From the cell containing the given text, extract its center point as (x, y) coordinate. 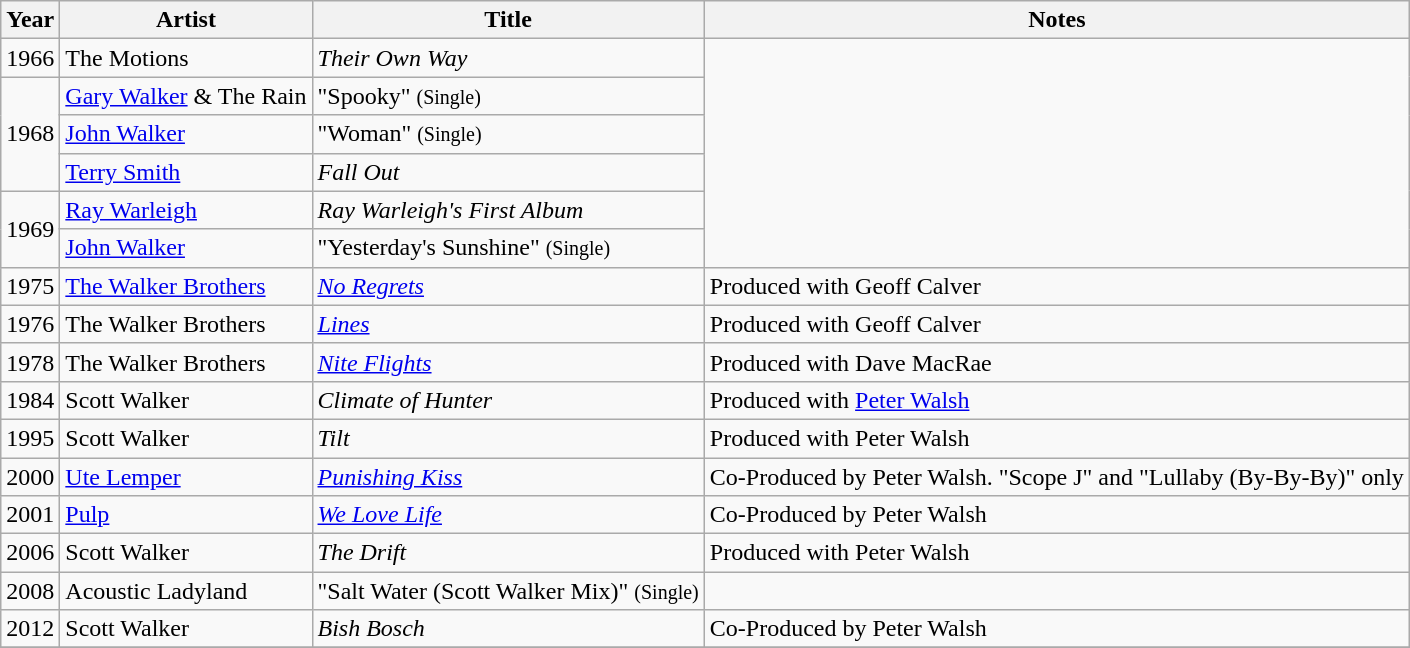
2012 (30, 629)
Year (30, 20)
Artist (186, 20)
We Love Life (508, 515)
"Spooky" (Single) (508, 96)
1975 (30, 286)
"Yesterday's Sunshine" (Single) (508, 248)
"Woman" (Single) (508, 134)
Terry Smith (186, 172)
Produced with Dave MacRae (1056, 362)
Fall Out (508, 172)
Tilt (508, 438)
Title (508, 20)
1969 (30, 229)
2008 (30, 591)
Bish Bosch (508, 629)
No Regrets (508, 286)
1995 (30, 438)
1978 (30, 362)
Lines (508, 324)
Punishing Kiss (508, 477)
Acoustic Ladyland (186, 591)
Pulp (186, 515)
Notes (1056, 20)
Nite Flights (508, 362)
2000 (30, 477)
1984 (30, 400)
Their Own Way (508, 58)
1966 (30, 58)
"Salt Water (Scott Walker Mix)" (Single) (508, 591)
1976 (30, 324)
2001 (30, 515)
Ray Warleigh's First Album (508, 210)
Ute Lemper (186, 477)
2006 (30, 553)
Climate of Hunter (508, 400)
The Drift (508, 553)
The Motions (186, 58)
Co-Produced by Peter Walsh. "Scope J" and "Lullaby (By-By-By)" only (1056, 477)
Gary Walker & The Rain (186, 96)
Ray Warleigh (186, 210)
1968 (30, 134)
